Locate the cell with the specified text and output its (X, Y) center coordinate. 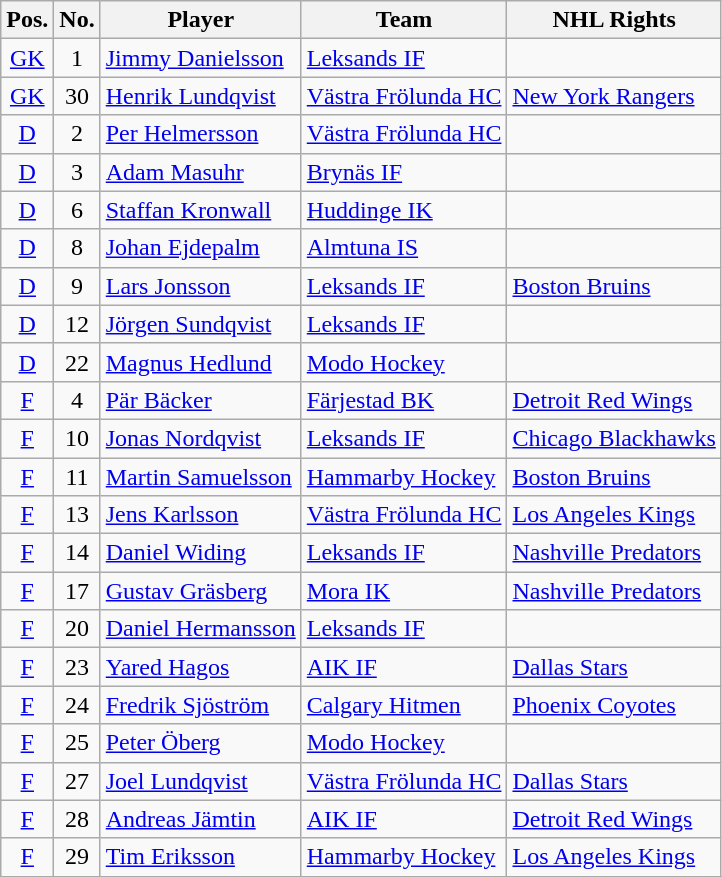
Almtuna IS (404, 248)
22 (77, 362)
29 (77, 857)
6 (77, 210)
23 (77, 667)
13 (77, 515)
Peter Öberg (200, 743)
12 (77, 324)
Andreas Jämtin (200, 819)
20 (77, 629)
Team (404, 20)
NHL Rights (614, 20)
Pär Bäcker (200, 400)
Calgary Hitmen (404, 705)
Magnus Hedlund (200, 362)
Jonas Nordqvist (200, 438)
Huddinge IK (404, 210)
24 (77, 705)
Pos. (28, 20)
Jens Karlsson (200, 515)
Jörgen Sundqvist (200, 324)
Per Helmersson (200, 134)
17 (77, 591)
Färjestad BK (404, 400)
Gustav Gräsberg (200, 591)
Daniel Widing (200, 553)
9 (77, 286)
2 (77, 134)
No. (77, 20)
Lars Jonsson (200, 286)
1 (77, 58)
Player (200, 20)
11 (77, 477)
New York Rangers (614, 96)
28 (77, 819)
10 (77, 438)
27 (77, 781)
Staffan Kronwall (200, 210)
4 (77, 400)
Adam Masuhr (200, 172)
Brynäs IF (404, 172)
Jimmy Danielsson (200, 58)
Mora IK (404, 591)
Johan Ejdepalm (200, 248)
8 (77, 248)
Yared Hagos (200, 667)
Fredrik Sjöström (200, 705)
Daniel Hermansson (200, 629)
Henrik Lundqvist (200, 96)
30 (77, 96)
25 (77, 743)
Joel Lundqvist (200, 781)
Tim Eriksson (200, 857)
Chicago Blackhawks (614, 438)
3 (77, 172)
Martin Samuelsson (200, 477)
14 (77, 553)
Phoenix Coyotes (614, 705)
